Return [x, y] of the center of cell containing provided text 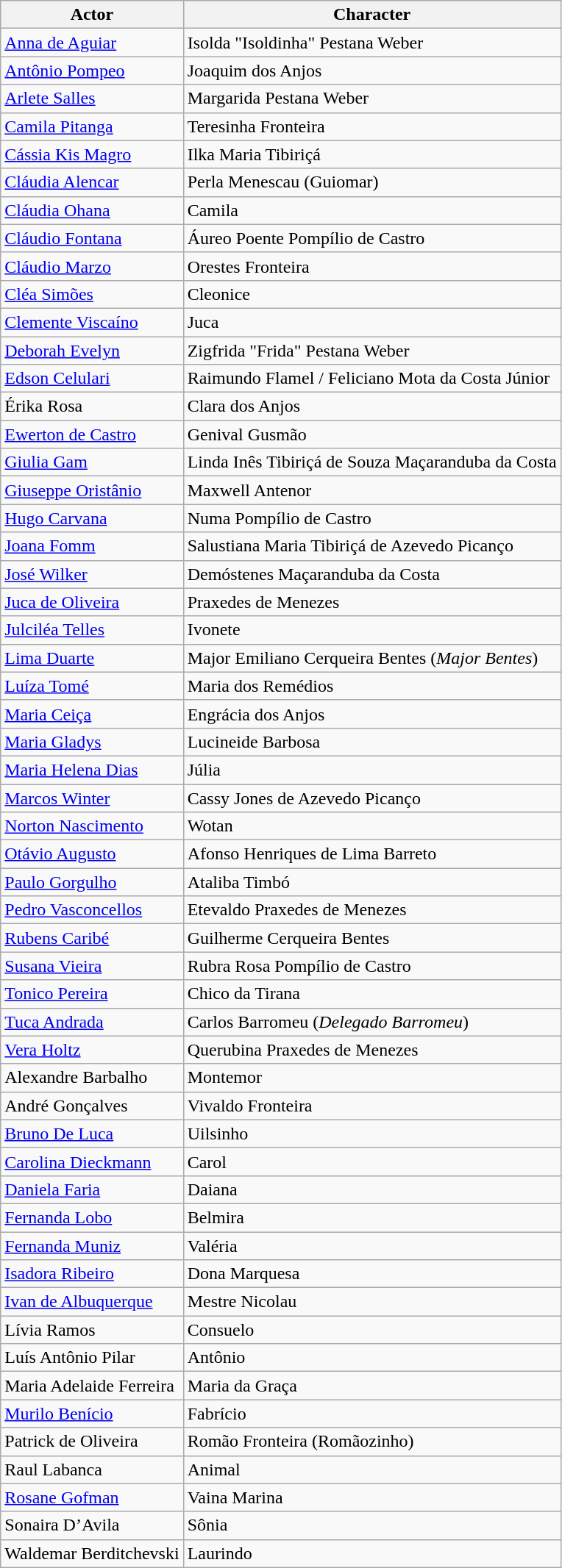
Rosane Gofman [92, 1497]
Patrick de Oliveira [92, 1442]
Cassy Jones de Azevedo Picanço [372, 798]
Marcos Winter [92, 798]
Luíza Tomé [92, 686]
Maria Helena Dias [92, 770]
Querubina Praxedes de Menezes [372, 1050]
Daniela Faria [92, 1189]
Ivan de Albuquerque [92, 1302]
Cláudia Alencar [92, 182]
Margarida Pestana Weber [372, 99]
Carol [372, 1161]
Ataliba Timbó [372, 882]
Engrácia dos Anjos [372, 714]
Áureo Poente Pompílio de Castro [372, 238]
Antônio [372, 1358]
Edson Celulari [92, 379]
Maria Gladys [92, 742]
Cláudio Marzo [92, 266]
Giulia Gam [92, 462]
Vaina Marina [372, 1497]
Isolda "Isoldinha" Pestana Weber [372, 43]
Deborah Evelyn [92, 351]
Rubens Caribé [92, 938]
Praxedes de Menezes [372, 602]
Actor [92, 15]
Belmira [372, 1217]
José Wilker [92, 574]
Norton Nascimento [92, 826]
Rubra Rosa Pompílio de Castro [372, 966]
Susana Vieira [92, 966]
Lima Duarte [92, 658]
Tuca Andrada [92, 1022]
Carlos Barromeu (Delegado Barromeu) [372, 1022]
Zigfrida "Frida" Pestana Weber [372, 351]
Lucineide Barbosa [372, 742]
Ivonete [372, 630]
Isadora Ribeiro [92, 1274]
Murilo Benício [92, 1414]
Waldemar Berditchevski [92, 1553]
Afonso Henriques de Lima Barreto [372, 854]
Maria dos Remédios [372, 686]
Fabrício [372, 1414]
Raul Labanca [92, 1469]
Cleonice [372, 294]
Paulo Gorgulho [92, 882]
Anna de Aguiar [92, 43]
Vivaldo Fronteira [372, 1106]
Tonico Pereira [92, 994]
Camila Pitanga [92, 126]
Genival Gusmão [372, 434]
Carolina Dieckmann [92, 1161]
Consuelo [372, 1330]
Pedro Vasconcellos [92, 910]
Character [372, 15]
Juca de Oliveira [92, 602]
Valéria [372, 1246]
Etevaldo Praxedes de Menezes [372, 910]
Otávio Augusto [92, 854]
Maria Ceiça [92, 714]
Júlia [372, 770]
Montemor [372, 1078]
Linda Inês Tibiriçá de Souza Maçaranduba da Costa [372, 462]
Sônia [372, 1525]
André Gonçalves [92, 1106]
Clara dos Anjos [372, 407]
Fernanda Muniz [92, 1246]
Fernanda Lobo [92, 1217]
Ewerton de Castro [92, 434]
Hugo Carvana [92, 518]
Cláudio Fontana [92, 238]
Cléa Simões [92, 294]
Daiana [372, 1189]
Camila [372, 210]
Dona Marquesa [372, 1274]
Juca [372, 322]
Clemente Viscaíno [92, 322]
Uilsinho [372, 1134]
Romão Fronteira (Romãozinho) [372, 1442]
Luís Antônio Pilar [92, 1358]
Giuseppe Oristânio [92, 490]
Joaquim dos Anjos [372, 71]
Cássia Kis Magro [92, 154]
Salustiana Maria Tibiriçá de Azevedo Picanço [372, 546]
Raimundo Flamel / Feliciano Mota da Costa Júnior [372, 379]
Érika Rosa [92, 407]
Major Emiliano Cerqueira Bentes (Major Bentes) [372, 658]
Chico da Tirana [372, 994]
Mestre Nicolau [372, 1302]
Animal [372, 1469]
Julciléa Telles [92, 630]
Bruno De Luca [92, 1134]
Antônio Pompeo [92, 71]
Perla Menescau (Guiomar) [372, 182]
Maria Adelaide Ferreira [92, 1386]
Alexandre Barbalho [92, 1078]
Cláudia Ohana [92, 210]
Teresinha Fronteira [372, 126]
Laurindo [372, 1553]
Numa Pompílio de Castro [372, 518]
Lívia Ramos [92, 1330]
Sonaira D’Avila [92, 1525]
Maxwell Antenor [372, 490]
Maria da Graça [372, 1386]
Joana Fomm [92, 546]
Wotan [372, 826]
Orestes Fronteira [372, 266]
Ilka Maria Tibiriçá [372, 154]
Vera Holtz [92, 1050]
Guilherme Cerqueira Bentes [372, 938]
Arlete Salles [92, 99]
Demóstenes Maçaranduba da Costa [372, 574]
